Extract the (x, y) coordinate from the center of the cell holding the provided text.  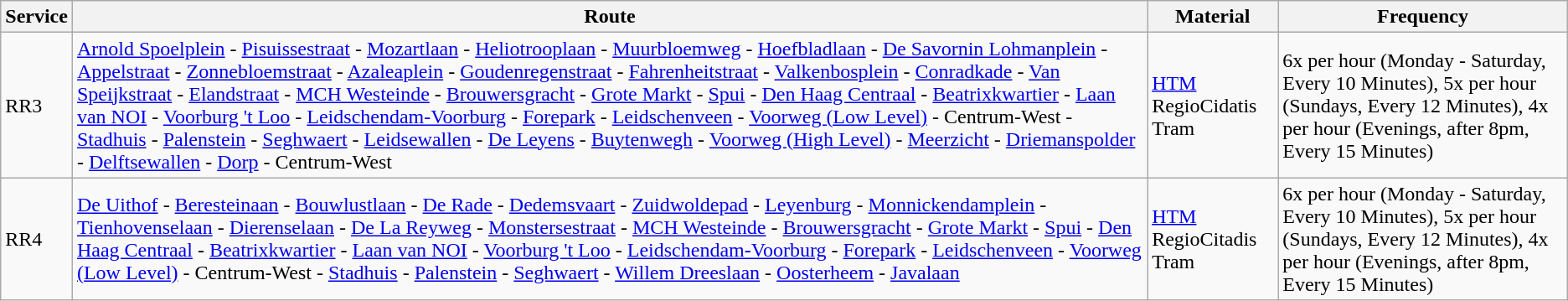
HTM RegioCitadis Tram (1213, 239)
HTM RegioCidatis Tram (1213, 106)
Route (610, 17)
RR3 (37, 106)
Service (37, 17)
Material (1213, 17)
Frequency (1422, 17)
RR4 (37, 239)
